Provide the [x, y] coordinate of the cell's center where the given text is located.  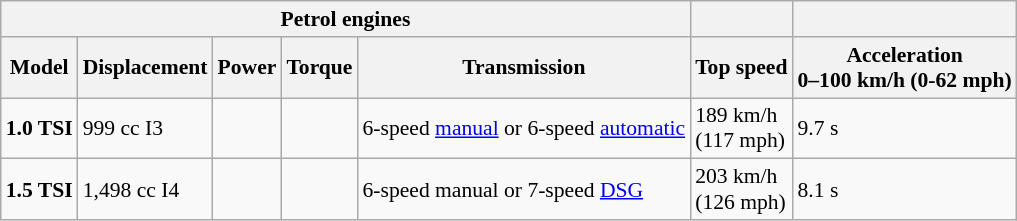
9.7 s [904, 128]
999 cc I3 [146, 128]
1.0 TSI [40, 128]
1.5 TSI [40, 190]
Torque [319, 68]
Acceleration0–100 km/h (0-62 mph) [904, 68]
Petrol engines [346, 19]
189 km/h(117 mph) [741, 128]
6-speed manual or 6-speed automatic [524, 128]
Model [40, 68]
Top speed [741, 68]
Power [248, 68]
1,498 cc I4 [146, 190]
6-speed manual or 7-speed DSG [524, 190]
203 km/h(126 mph) [741, 190]
8.1 s [904, 190]
Transmission [524, 68]
Displacement [146, 68]
